Locate the cell with the specified text and output its [x, y] center coordinate. 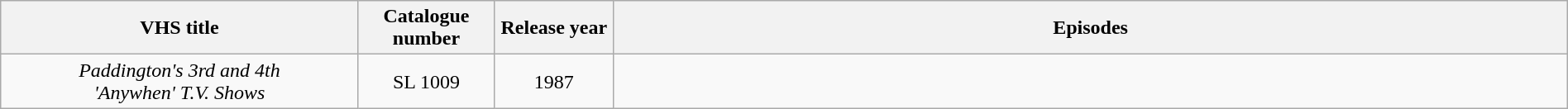
Episodes [1090, 28]
VHS title [179, 28]
1987 [554, 81]
Paddington's 3rd and 4th'Anywhen' T.V. Shows [179, 81]
SL 1009 [426, 81]
Release year [554, 28]
Catalogue number [426, 28]
